Search for the cell housing the specified text and yield its [x, y] center coordinate. 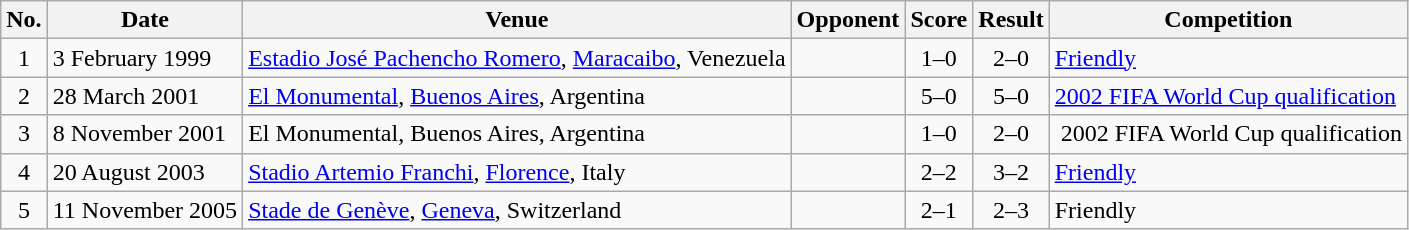
2 [24, 96]
Result [1011, 20]
2–3 [1011, 210]
28 March 2001 [144, 96]
11 November 2005 [144, 210]
Venue [517, 20]
2–1 [939, 210]
8 November 2001 [144, 134]
Score [939, 20]
2–2 [939, 172]
No. [24, 20]
4 [24, 172]
1 [24, 58]
20 August 2003 [144, 172]
Competition [1228, 20]
5 [24, 210]
3–2 [1011, 172]
Opponent [848, 20]
Stadio Artemio Franchi, Florence, Italy [517, 172]
Stade de Genève, Geneva, Switzerland [517, 210]
3 February 1999 [144, 58]
Date [144, 20]
3 [24, 134]
Estadio José Pachencho Romero, Maracaibo, Venezuela [517, 58]
